Scan for the cell matching the given text and deliver its (X, Y) coordinate at center. 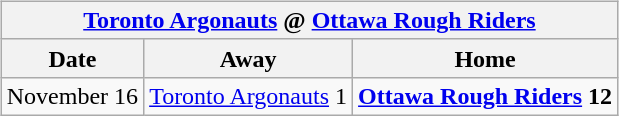
Ottawa Rough Riders 12 (486, 96)
Toronto Argonauts 1 (248, 96)
Date (72, 58)
Toronto Argonauts @ Ottawa Rough Riders (309, 20)
Home (486, 58)
November 16 (72, 96)
Away (248, 58)
